Return [x, y] of the center of cell containing provided text 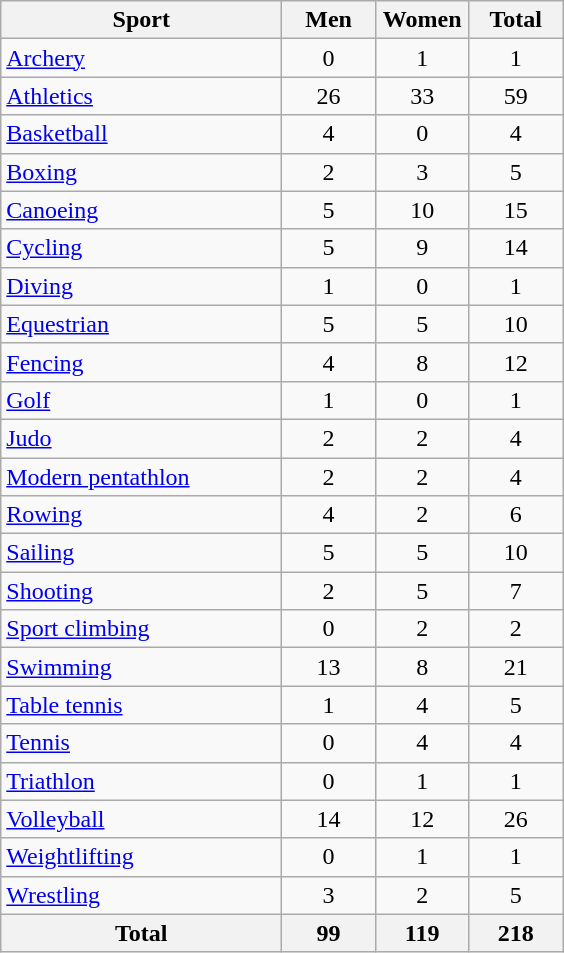
Archery [142, 58]
Wrestling [142, 895]
Athletics [142, 96]
Tennis [142, 743]
99 [329, 933]
9 [422, 248]
Rowing [142, 515]
Triathlon [142, 781]
Diving [142, 286]
Basketball [142, 134]
Boxing [142, 172]
Table tennis [142, 705]
Cycling [142, 248]
Judo [142, 438]
Men [329, 20]
15 [516, 210]
Shooting [142, 591]
119 [422, 933]
33 [422, 96]
Swimming [142, 667]
7 [516, 591]
Golf [142, 400]
Canoeing [142, 210]
Sailing [142, 553]
Modern pentathlon [142, 477]
Volleyball [142, 819]
Women [422, 20]
59 [516, 96]
Sport climbing [142, 629]
Sport [142, 20]
Equestrian [142, 324]
Weightlifting [142, 857]
6 [516, 515]
13 [329, 667]
218 [516, 933]
Fencing [142, 362]
21 [516, 667]
